Identify which cell holds the provided text, then report its [x, y] central coordinate. 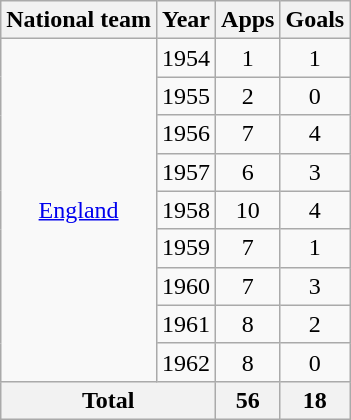
1955 [186, 96]
6 [248, 172]
56 [248, 400]
Year [186, 20]
1961 [186, 324]
1959 [186, 248]
Goals [315, 20]
10 [248, 210]
Total [108, 400]
18 [315, 400]
1956 [186, 134]
1957 [186, 172]
1954 [186, 58]
National team [79, 20]
Apps [248, 20]
1962 [186, 362]
1958 [186, 210]
England [79, 210]
1960 [186, 286]
